Capture the cell that displays the provided text and extract its [X, Y] central coordinate. 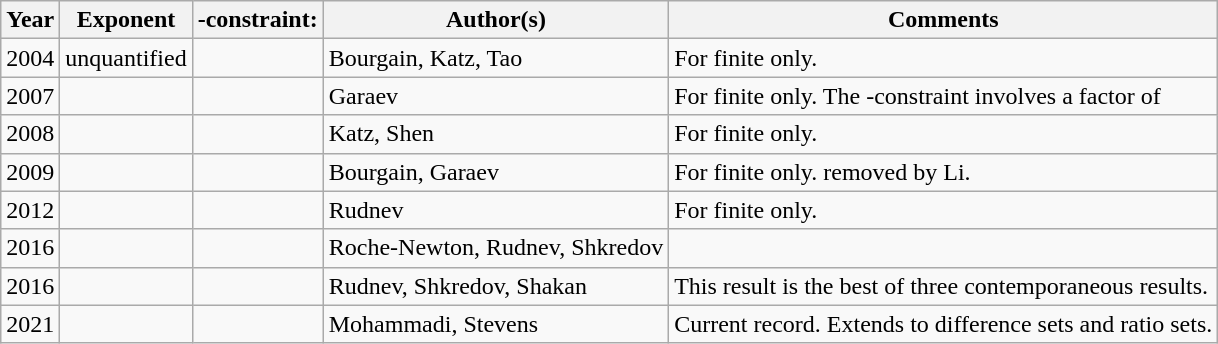
2009 [30, 172]
For finite only. The -constraint involves a factor of [944, 96]
2012 [30, 210]
2007 [30, 96]
Garaev [496, 96]
Katz, Shen [496, 134]
unquantified [126, 58]
Rudnev [496, 210]
Author(s) [496, 20]
Comments [944, 20]
Exponent [126, 20]
Bourgain, Garaev [496, 172]
2004 [30, 58]
Mohammadi, Stevens [496, 324]
-constraint: [258, 20]
Roche-Newton, Rudnev, Shkredov [496, 248]
For finite only. removed by Li. [944, 172]
Current record. Extends to difference sets and ratio sets. [944, 324]
Year [30, 20]
This result is the best of three contemporaneous results. [944, 286]
2021 [30, 324]
2008 [30, 134]
Rudnev, Shkredov, Shakan [496, 286]
Bourgain, Katz, Tao [496, 58]
